Locate the cell with the specified text and output its [x, y] center coordinate. 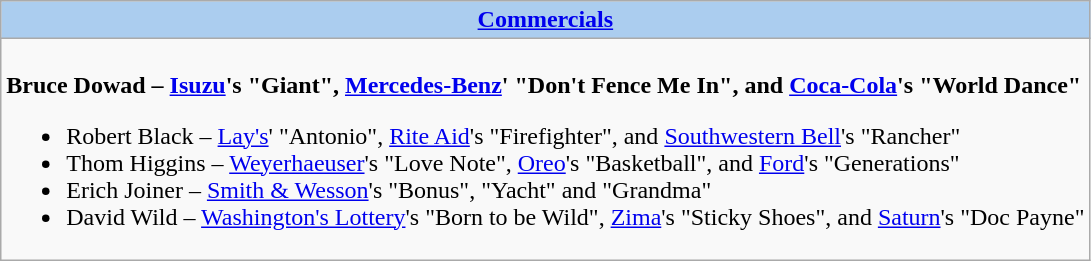
Commercials [546, 20]
